Return (X, Y) of the center of cell containing provided text 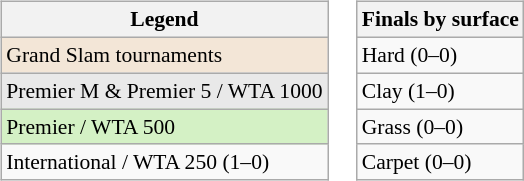
International / WTA 250 (1–0) (164, 162)
Premier M & Premier 5 / WTA 1000 (164, 91)
Clay (1–0) (440, 91)
Legend (164, 20)
Carpet (0–0) (440, 162)
Premier / WTA 500 (164, 127)
Grass (0–0) (440, 127)
Hard (0–0) (440, 55)
Finals by surface (440, 20)
Grand Slam tournaments (164, 55)
